For the text-containing cell, return its midpoint in [x, y] coordinate format. 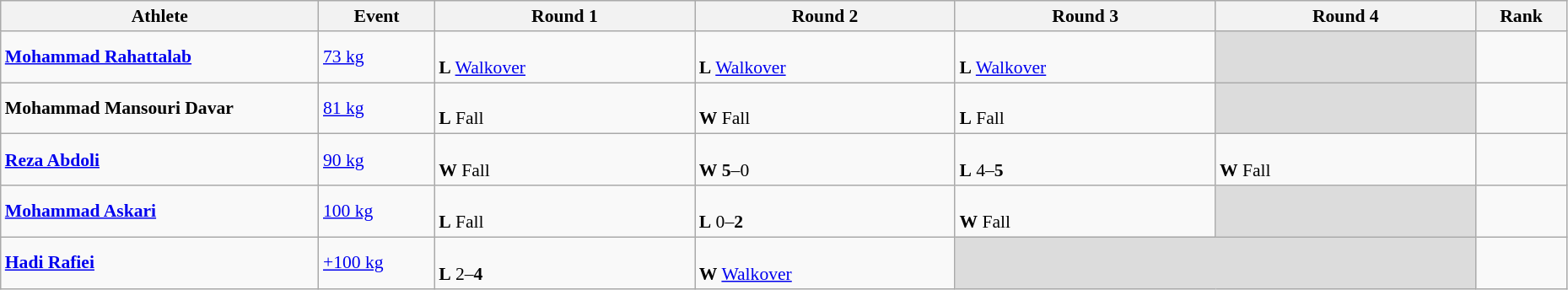
+100 kg [376, 263]
Reza Abdoli [160, 160]
Mohammad Askari [160, 211]
L 2–4 [565, 263]
100 kg [376, 211]
90 kg [376, 160]
Hadi Rafiei [160, 263]
81 kg [376, 108]
Rank [1522, 16]
Round 1 [565, 16]
73 kg [376, 57]
Athlete [160, 16]
Mohammad Rahattalab [160, 57]
L 0–2 [825, 211]
Round 4 [1346, 16]
Mohammad Mansouri Davar [160, 108]
L 4–5 [1085, 160]
Round 2 [825, 16]
Event [376, 16]
W 5–0 [825, 160]
Round 3 [1085, 16]
W Walkover [825, 263]
